Return [X, Y] of the center of cell containing provided text 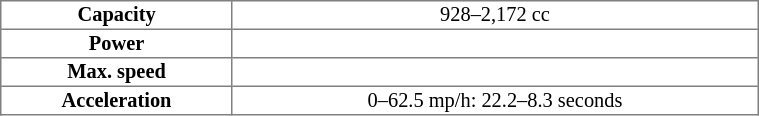
928–2,172 cc [494, 15]
Capacity [117, 15]
Acceleration [117, 100]
0–62.5 mp/h: 22.2–8.3 seconds [494, 100]
Max. speed [117, 72]
Power [117, 43]
